Provide the [X, Y] coordinate of the cell's center where the given text is located.  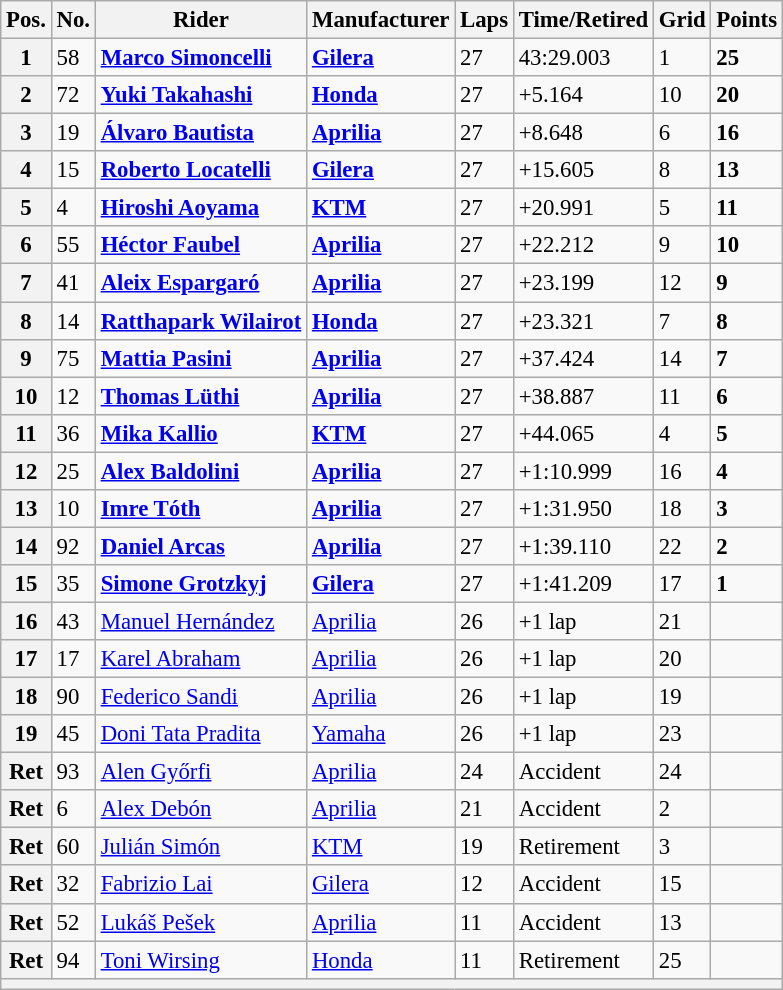
55 [73, 245]
58 [73, 58]
Laps [484, 20]
Hiroshi Aoyama [200, 208]
Mika Kallio [200, 433]
Time/Retired [583, 20]
52 [73, 922]
+44.065 [583, 433]
+1:10.999 [583, 471]
+23.199 [583, 283]
+1:41.209 [583, 584]
+1:39.110 [583, 546]
41 [73, 283]
90 [73, 697]
Federico Sandi [200, 697]
22 [682, 546]
23 [682, 734]
Álvaro Bautista [200, 133]
Simone Grotzkyj [200, 584]
+20.991 [583, 208]
+1:31.950 [583, 509]
Héctor Faubel [200, 245]
+22.212 [583, 245]
Grid [682, 20]
36 [73, 433]
Marco Simoncelli [200, 58]
Aleix Espargaró [200, 283]
Alen Győrfi [200, 772]
43:29.003 [583, 58]
Alex Debón [200, 809]
+23.321 [583, 321]
43 [73, 621]
92 [73, 546]
+8.648 [583, 133]
Ratthapark Wilairot [200, 321]
Manufacturer [381, 20]
Rider [200, 20]
Thomas Lüthi [200, 396]
Roberto Locatelli [200, 170]
Toni Wirsing [200, 960]
94 [73, 960]
Mattia Pasini [200, 358]
60 [73, 847]
+15.605 [583, 170]
35 [73, 584]
Julián Simón [200, 847]
Points [746, 20]
75 [73, 358]
Yamaha [381, 734]
45 [73, 734]
Doni Tata Pradita [200, 734]
Karel Abraham [200, 659]
93 [73, 772]
Lukáš Pešek [200, 922]
Imre Tóth [200, 509]
Alex Baldolini [200, 471]
+37.424 [583, 358]
Fabrizio Lai [200, 885]
Yuki Takahashi [200, 95]
Manuel Hernández [200, 621]
72 [73, 95]
+38.887 [583, 396]
32 [73, 885]
+5.164 [583, 95]
No. [73, 20]
Pos. [26, 20]
Daniel Arcas [200, 546]
